Provide the [X, Y] coordinate of the cell's center where the given text is located.  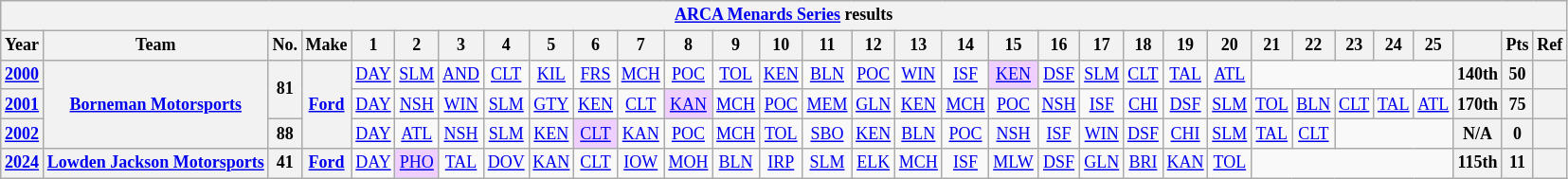
13 [918, 45]
MEM [827, 104]
24 [1394, 45]
7 [640, 45]
0 [1518, 133]
75 [1518, 104]
16 [1059, 45]
3 [461, 45]
AND [461, 74]
12 [874, 45]
Ref [1550, 45]
IRP [781, 163]
SBO [827, 133]
Pts [1518, 45]
2 [417, 45]
8 [688, 45]
50 [1518, 74]
22 [1313, 45]
Borneman Motorsports [155, 104]
18 [1144, 45]
81 [284, 89]
1 [373, 45]
115th [1478, 163]
15 [1014, 45]
2002 [23, 133]
No. [284, 45]
MLW [1014, 163]
ARCA Menards Series results [784, 15]
ELK [874, 163]
N/A [1478, 133]
25 [1433, 45]
6 [596, 45]
19 [1185, 45]
17 [1102, 45]
PHO [417, 163]
Make [326, 45]
21 [1271, 45]
Team [155, 45]
BRI [1144, 163]
Year [23, 45]
41 [284, 163]
4 [506, 45]
DOV [506, 163]
170th [1478, 104]
140th [1478, 74]
IOW [640, 163]
9 [736, 45]
10 [781, 45]
2024 [23, 163]
23 [1355, 45]
5 [551, 45]
KIL [551, 74]
Lowden Jackson Motorsports [155, 163]
2000 [23, 74]
FRS [596, 74]
MOH [688, 163]
2001 [23, 104]
GTY [551, 104]
20 [1230, 45]
88 [284, 133]
14 [965, 45]
